Capture the cell that displays the provided text and extract its (x, y) central coordinate. 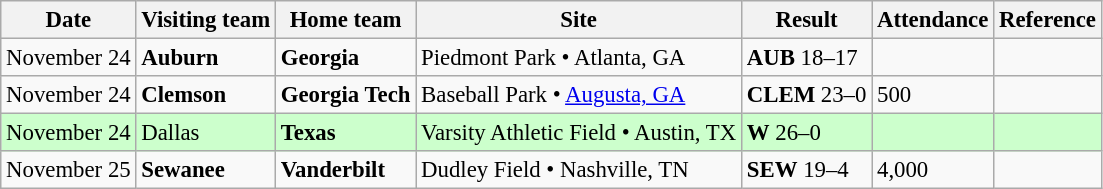
SEW 19–4 (806, 170)
Home team (345, 20)
Sewanee (206, 170)
AUB 18–17 (806, 58)
Reference (1048, 20)
Varsity Athletic Field • Austin, TX (579, 133)
Georgia (345, 58)
Vanderbilt (345, 170)
Clemson (206, 95)
Attendance (933, 20)
4,000 (933, 170)
November 25 (68, 170)
Dallas (206, 133)
Result (806, 20)
Baseball Park • Augusta, GA (579, 95)
Auburn (206, 58)
Piedmont Park • Atlanta, GA (579, 58)
Site (579, 20)
Texas (345, 133)
Dudley Field • Nashville, TN (579, 170)
Georgia Tech (345, 95)
500 (933, 95)
CLEM 23–0 (806, 95)
W 26–0 (806, 133)
Visiting team (206, 20)
Date (68, 20)
